Output the (X, Y) coordinate of the center of the cell containing the given text.  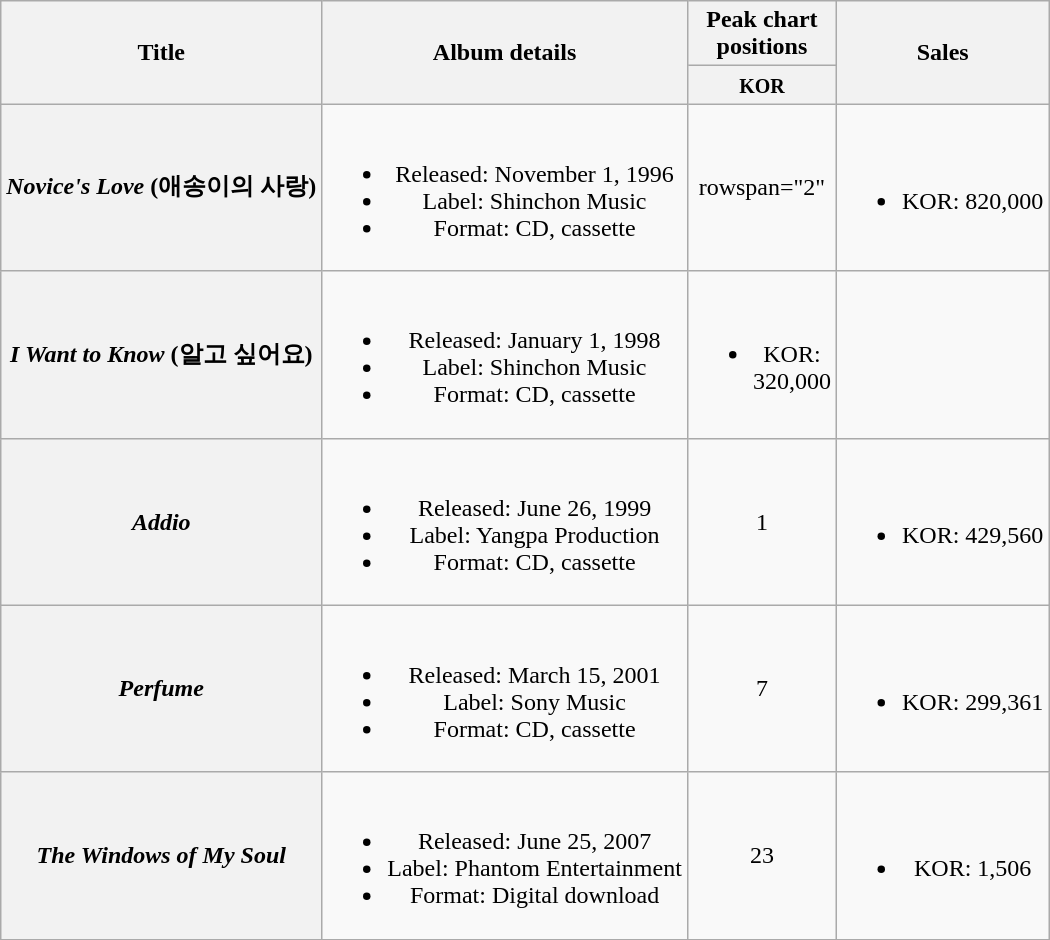
Released: June 25, 2007Label: Phantom EntertainmentFormat: Digital download (505, 856)
KOR: 1,506 (942, 856)
KOR: 320,000 (762, 354)
The Windows of My Soul (162, 856)
Album details (505, 52)
Released: June 26, 1999Label: Yangpa ProductionFormat: CD, cassette (505, 522)
Released: January 1, 1998Label: Shinchon MusicFormat: CD, cassette (505, 354)
Novice's Love (애송이의 사랑) (162, 188)
Title (162, 52)
Perfume (162, 688)
Released: March 15, 2001Label: Sony MusicFormat: CD, cassette (505, 688)
I Want to Know (알고 싶어요) (162, 354)
23 (762, 856)
Addio (162, 522)
rowspan="2" (762, 188)
KOR: 820,000 (942, 188)
KOR (762, 85)
KOR: 299,361 (942, 688)
Peak chart positions (762, 34)
KOR: 429,560 (942, 522)
Sales (942, 52)
1 (762, 522)
Released: November 1, 1996Label: Shinchon MusicFormat: CD, cassette (505, 188)
7 (762, 688)
